For the text-containing cell, return its midpoint in (X, Y) coordinate format. 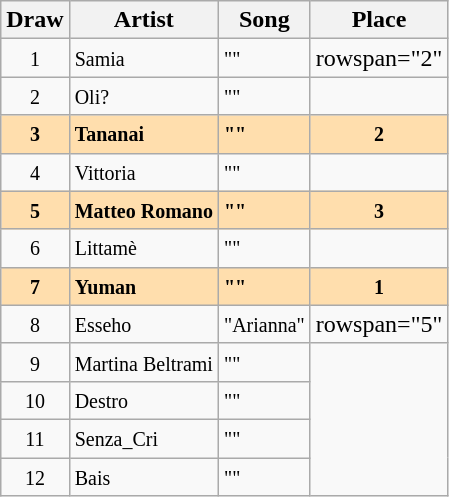
9 (35, 362)
Song (264, 20)
12 (35, 477)
rowspan="5" (379, 324)
Senza_Cri (144, 438)
4 (35, 172)
Draw (35, 20)
Vittoria (144, 172)
rowspan="2" (379, 58)
Place (379, 20)
Matteo Romano (144, 210)
6 (35, 248)
Esseho (144, 324)
Bais (144, 477)
Samia (144, 58)
Littamè (144, 248)
Artist (144, 20)
11 (35, 438)
"Arianna" (264, 324)
Tananai (144, 134)
5 (35, 210)
Oli? (144, 96)
Destro (144, 400)
Martina Beltrami (144, 362)
7 (35, 286)
8 (35, 324)
10 (35, 400)
Yuman (144, 286)
